Capture the cell that displays the provided text and extract its (x, y) central coordinate. 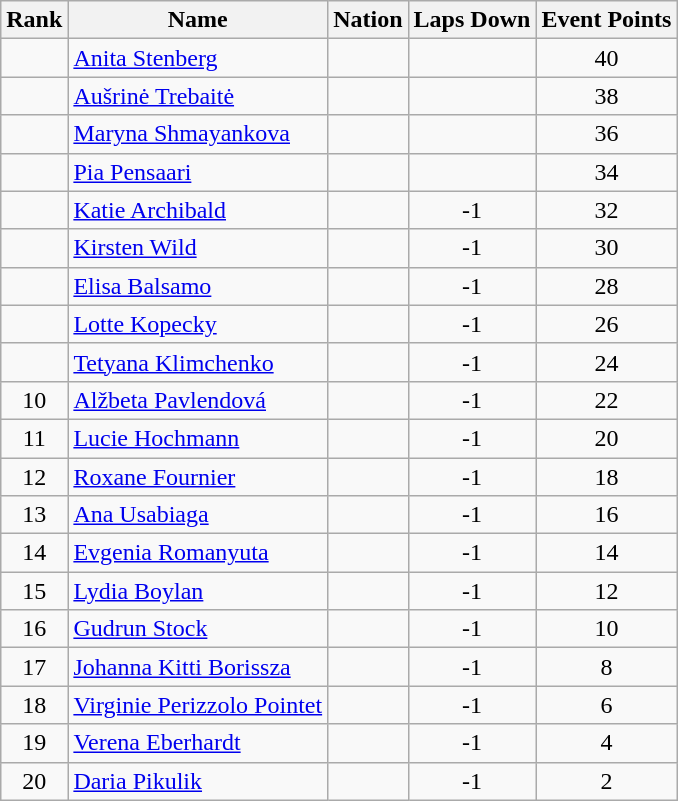
Lucie Hochmann (198, 438)
38 (606, 96)
Event Points (606, 20)
Tetyana Klimchenko (198, 362)
36 (606, 134)
Evgenia Romanyuta (198, 553)
Nation (368, 20)
Katie Archibald (198, 210)
34 (606, 172)
Name (198, 20)
Lydia Boylan (198, 591)
4 (606, 743)
Maryna Shmayankova (198, 134)
Rank (34, 20)
Alžbeta Pavlendová (198, 400)
Lotte Kopecky (198, 324)
26 (606, 324)
6 (606, 705)
13 (34, 515)
15 (34, 591)
Anita Stenberg (198, 58)
Verena Eberhardt (198, 743)
Gudrun Stock (198, 629)
Pia Pensaari (198, 172)
Virginie Perizzolo Pointet (198, 705)
Laps Down (472, 20)
40 (606, 58)
Roxane Fournier (198, 477)
Elisa Balsamo (198, 286)
17 (34, 667)
2 (606, 781)
8 (606, 667)
Ana Usabiaga (198, 515)
22 (606, 400)
Daria Pikulik (198, 781)
30 (606, 248)
Aušrinė Trebaitė (198, 96)
32 (606, 210)
24 (606, 362)
11 (34, 438)
Johanna Kitti Borissza (198, 667)
19 (34, 743)
28 (606, 286)
Kirsten Wild (198, 248)
